Return the (x, y) coordinate for the center point of the cell that contains the specified text.  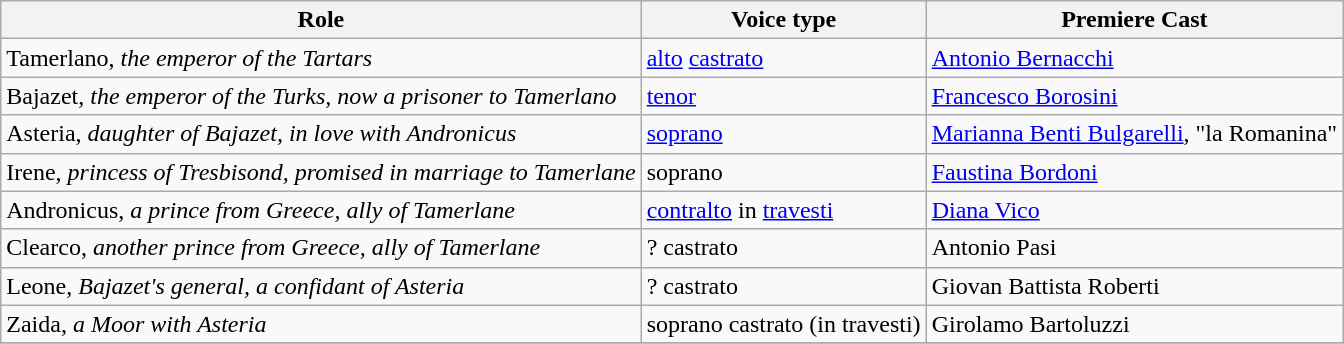
Faustina Bordoni (1134, 172)
Marianna Benti Bulgarelli, "la Romanina" (1134, 134)
Andronicus, a prince from Greece, ally of Tamerlane (321, 210)
Premiere Cast (1134, 20)
Clearco, another prince from Greece, ally of Tamerlane (321, 248)
alto castrato (784, 58)
Giovan Battista Roberti (1134, 286)
tenor (784, 96)
Francesco Borosini (1134, 96)
Antonio Pasi (1134, 248)
Asteria, daughter of Bajazet, in love with Andronicus (321, 134)
Diana Vico (1134, 210)
Voice type (784, 20)
Antonio Bernacchi (1134, 58)
Leone, Bajazet's general, a confidant of Asteria (321, 286)
Irene, princess of Tresbisond, promised in marriage to Tamerlane (321, 172)
soprano castrato (in travesti) (784, 324)
Role (321, 20)
Girolamo Bartoluzzi (1134, 324)
Zaida, a Moor with Asteria (321, 324)
contralto in travesti (784, 210)
Tamerlano, the emperor of the Tartars (321, 58)
Bajazet, the emperor of the Turks, now a prisoner to Tamerlano (321, 96)
